Output the [X, Y] coordinate of the center of the cell containing the given text.  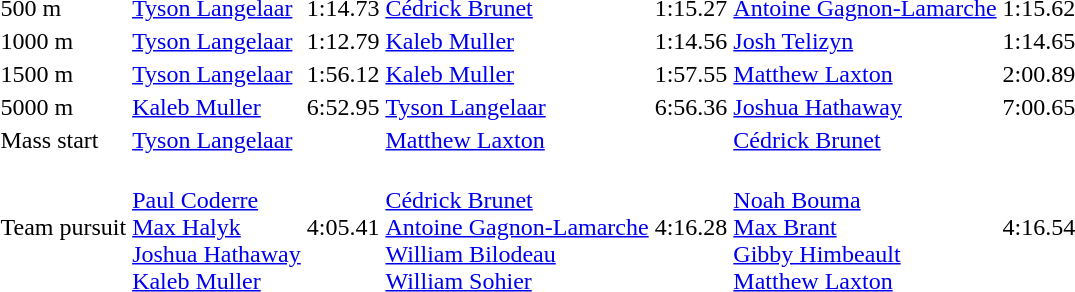
1:56.12 [343, 74]
6:56.36 [691, 107]
Joshua Hathaway [865, 107]
6:52.95 [343, 107]
Josh Telizyn [865, 41]
1:57.55 [691, 74]
1:14.56 [691, 41]
1:12.79 [343, 41]
